Capture the cell that displays the provided text and extract its (x, y) central coordinate. 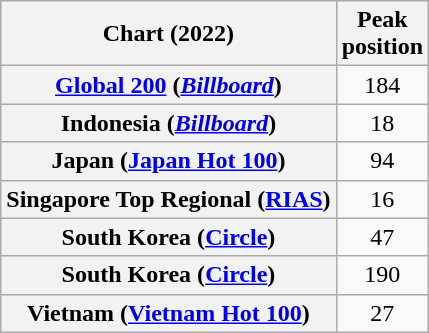
190 (382, 275)
Chart (2022) (168, 34)
Vietnam (Vietnam Hot 100) (168, 313)
94 (382, 161)
184 (382, 85)
Global 200 (Billboard) (168, 85)
Singapore Top Regional (RIAS) (168, 199)
Peakposition (382, 34)
27 (382, 313)
18 (382, 123)
Indonesia (Billboard) (168, 123)
16 (382, 199)
Japan (Japan Hot 100) (168, 161)
47 (382, 237)
